Locate the cell with the specified text and output its [x, y] center coordinate. 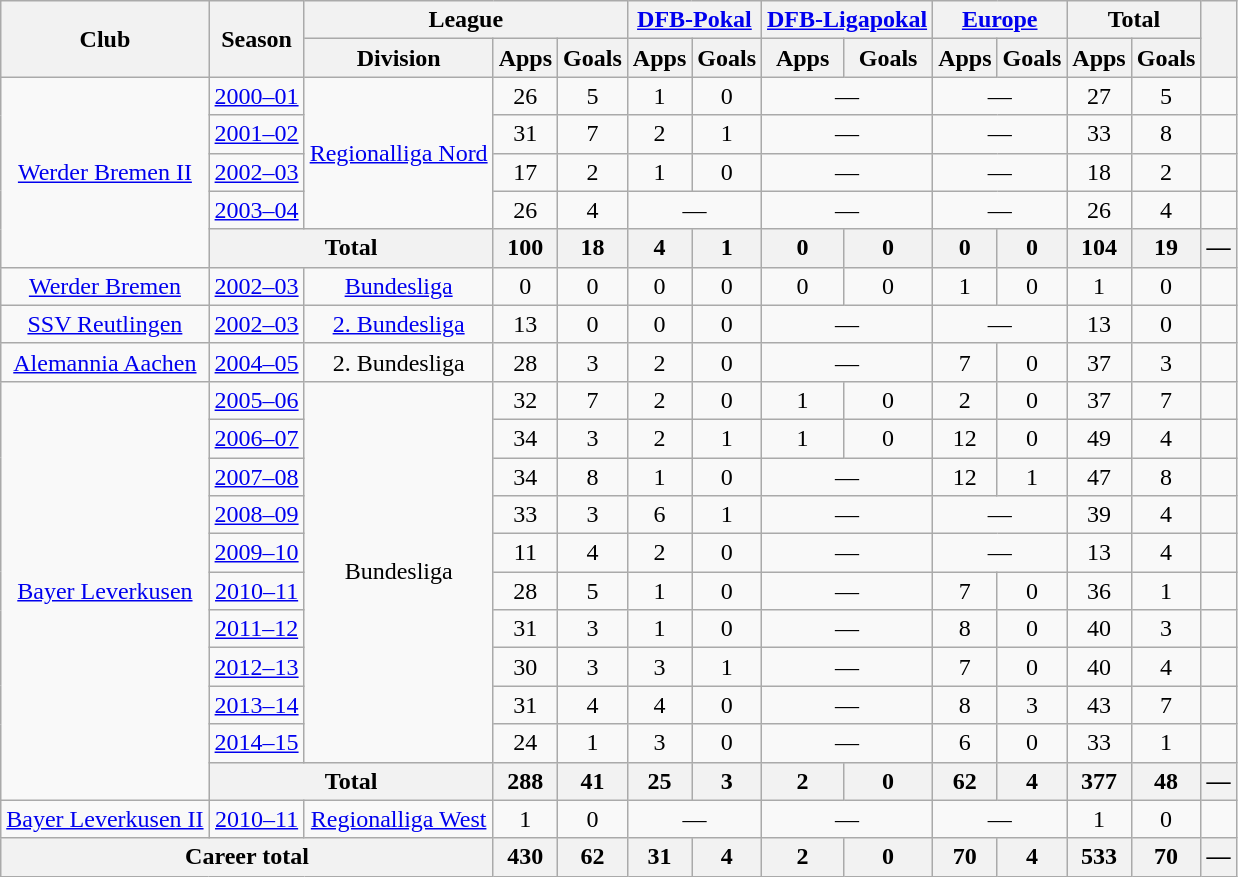
430 [525, 857]
DFB-Pokal [694, 20]
2001–02 [256, 134]
32 [525, 400]
27 [1099, 96]
2013–14 [256, 705]
Alemannia Aachen [105, 362]
47 [1099, 477]
11 [525, 553]
2009–10 [256, 553]
17 [525, 172]
2003–04 [256, 210]
49 [1099, 438]
Club [105, 39]
2012–13 [256, 667]
48 [1166, 781]
43 [1099, 705]
104 [1099, 248]
Regionalliga West [398, 819]
100 [525, 248]
377 [1099, 781]
25 [659, 781]
Career total [247, 857]
41 [593, 781]
2014–15 [256, 743]
36 [1099, 591]
2008–09 [256, 515]
19 [1166, 248]
2006–07 [256, 438]
39 [1099, 515]
533 [1099, 857]
Bayer Leverkusen [105, 590]
2011–12 [256, 629]
288 [525, 781]
30 [525, 667]
Regionalliga Nord [398, 153]
Werder Bremen [105, 286]
Division [398, 58]
2004–05 [256, 362]
Europe [1000, 20]
Werder Bremen II [105, 172]
DFB-Ligapokal [848, 20]
2005–06 [256, 400]
2000–01 [256, 96]
League [466, 20]
SSV Reutlingen [105, 324]
Season [256, 39]
2007–08 [256, 477]
24 [525, 743]
Bayer Leverkusen II [105, 819]
